Scan for the cell matching the given text and deliver its [X, Y] coordinate at center. 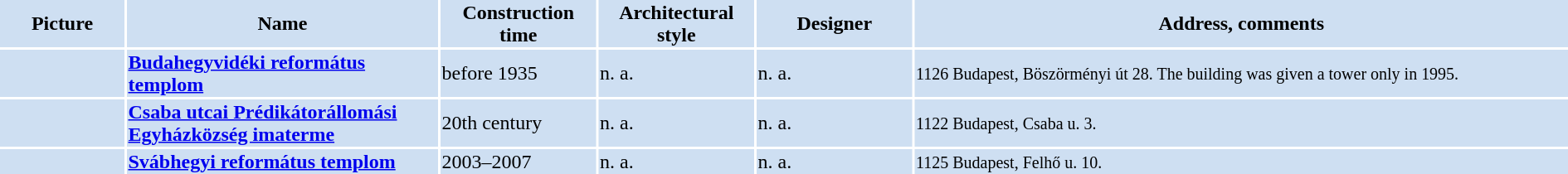
before 1935 [519, 73]
20th century [519, 123]
1122 Budapest, Csaba u. 3. [1241, 123]
Architectural style [677, 23]
Name [282, 23]
Svábhegyi református templom [282, 162]
Construction time [519, 23]
Picture [62, 23]
1125 Budapest, Felhő u. 10. [1241, 162]
Designer [835, 23]
Csaba utcai Prédikátorállomási Egyházközség imaterme [282, 123]
Budahegyvidéki református templom [282, 73]
2003–2007 [519, 162]
Address, comments [1241, 23]
1126 Budapest, Böszörményi út 28. The building was given a tower only in 1995. [1241, 73]
